Find where the given text appears and provide that cell's center as (x, y) coordinate. 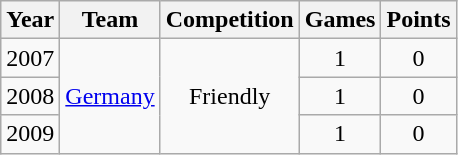
Competition (230, 20)
2007 (30, 58)
Team (110, 20)
2009 (30, 134)
Year (30, 20)
2008 (30, 96)
Friendly (230, 96)
Games (340, 20)
Points (418, 20)
Germany (110, 96)
